Scan for the cell matching the given text and deliver its [X, Y] coordinate at center. 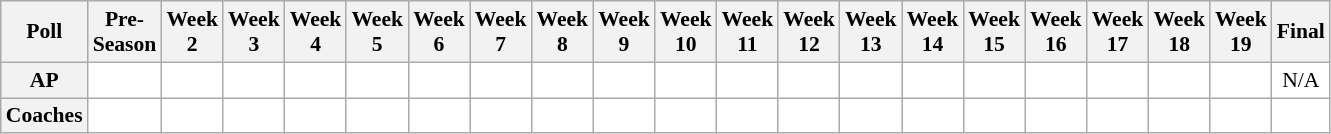
Coaches [44, 116]
Final [1301, 32]
Week10 [686, 32]
Week5 [377, 32]
Pre-Season [125, 32]
Week15 [994, 32]
N/A [1301, 80]
Week18 [1179, 32]
Week3 [254, 32]
Week13 [871, 32]
Week11 [748, 32]
Week6 [439, 32]
Poll [44, 32]
Week17 [1118, 32]
Week2 [192, 32]
Week8 [562, 32]
Week9 [624, 32]
Week16 [1056, 32]
Week7 [501, 32]
Week14 [933, 32]
AP [44, 80]
Week12 [809, 32]
Week19 [1241, 32]
Week4 [316, 32]
